From the cell containing the given text, extract its center point as (x, y) coordinate. 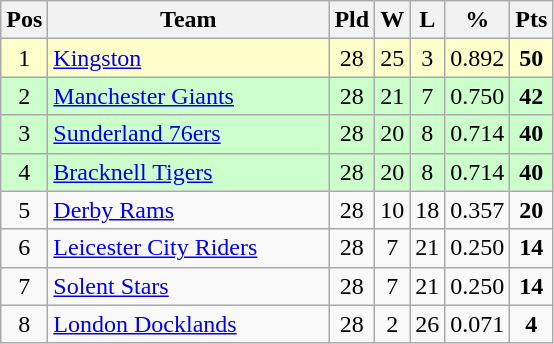
0.892 (478, 58)
10 (392, 210)
Leicester City Riders (188, 248)
50 (532, 58)
6 (24, 248)
W (392, 20)
Solent Stars (188, 286)
0.071 (478, 324)
5 (24, 210)
Pts (532, 20)
0.750 (478, 96)
1 (24, 58)
Team (188, 20)
Pos (24, 20)
Sunderland 76ers (188, 134)
42 (532, 96)
% (478, 20)
18 (428, 210)
0.357 (478, 210)
26 (428, 324)
25 (392, 58)
Bracknell Tigers (188, 172)
Manchester Giants (188, 96)
London Docklands (188, 324)
Pld (352, 20)
L (428, 20)
Derby Rams (188, 210)
Kingston (188, 58)
